Scan for the cell matching the given text and deliver its [X, Y] coordinate at center. 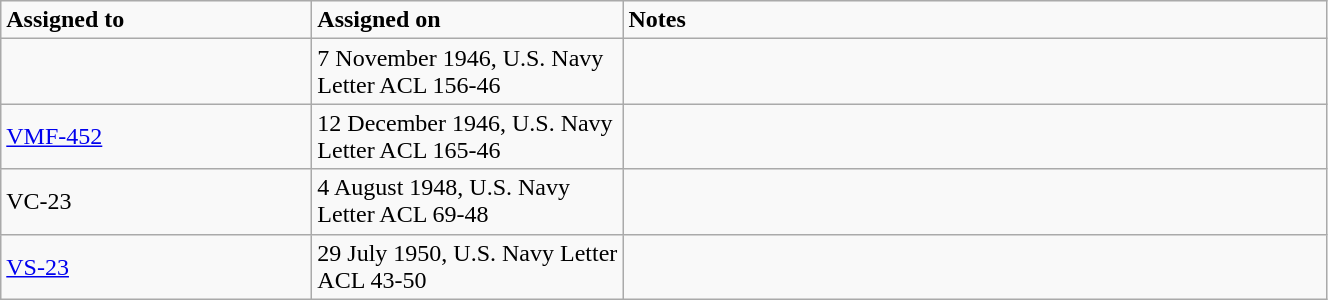
VMF-452 [156, 136]
VC-23 [156, 202]
VS-23 [156, 266]
Assigned to [156, 20]
Notes [975, 20]
12 December 1946, U.S. Navy Letter ACL 165-46 [468, 136]
7 November 1946, U.S. Navy Letter ACL 156-46 [468, 72]
Assigned on [468, 20]
29 July 1950, U.S. Navy Letter ACL 43-50 [468, 266]
4 August 1948, U.S. Navy Letter ACL 69-48 [468, 202]
